Output the (X, Y) coordinate of the center of the cell containing the given text.  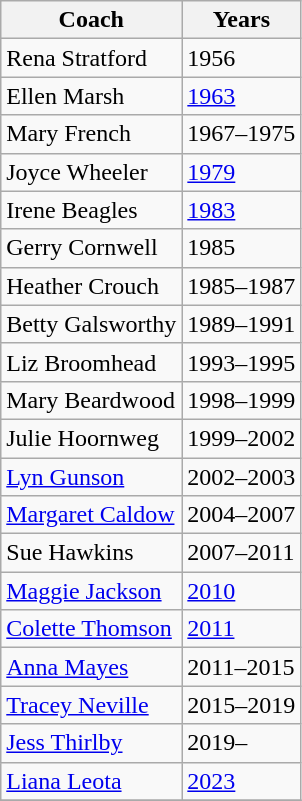
Ellen Marsh (92, 96)
Betty Galsworthy (92, 324)
Colette Thomson (92, 629)
Liana Leota (92, 781)
Joyce Wheeler (92, 172)
Coach (92, 20)
1963 (242, 96)
2011 (242, 629)
1993–1995 (242, 362)
Tracey Neville (92, 705)
Years (242, 20)
Heather Crouch (92, 286)
1999–2002 (242, 438)
1956 (242, 58)
1979 (242, 172)
2015–2019 (242, 705)
Lyn Gunson (92, 477)
2023 (242, 781)
2007–2011 (242, 553)
1983 (242, 210)
Maggie Jackson (92, 591)
Gerry Cornwell (92, 248)
Julie Hoornweg (92, 438)
Margaret Caldow (92, 515)
Anna Mayes (92, 667)
2019– (242, 743)
Jess Thirlby (92, 743)
1967–1975 (242, 134)
2004–2007 (242, 515)
2002–2003 (242, 477)
1989–1991 (242, 324)
Sue Hawkins (92, 553)
Liz Broomhead (92, 362)
Mary French (92, 134)
Mary Beardwood (92, 400)
1998–1999 (242, 400)
1985 (242, 248)
Irene Beagles (92, 210)
Rena Stratford (92, 58)
1985–1987 (242, 286)
2010 (242, 591)
2011–2015 (242, 667)
